For the text-containing cell, return its midpoint in (x, y) coordinate format. 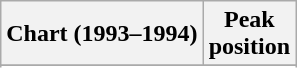
Chart (1993–1994) (102, 34)
Peakposition (249, 34)
